Capture the cell that displays the provided text and extract its (X, Y) central coordinate. 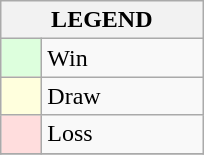
Win (122, 58)
Loss (122, 134)
Draw (122, 96)
LEGEND (102, 20)
